Determine the (x, y) coordinate at the center of the cell enclosing the given text.  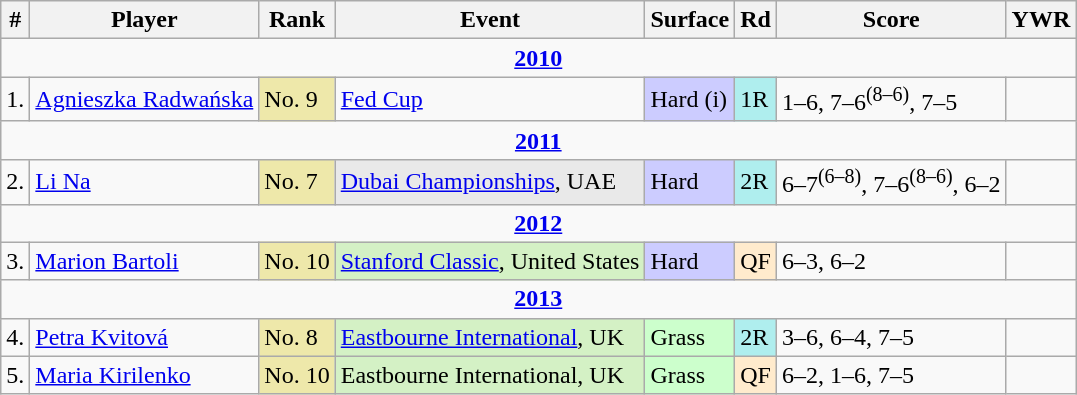
No. 8 (297, 337)
Event (490, 20)
1R (756, 100)
5. (16, 375)
Player (144, 20)
2012 (538, 223)
6–7(6–8), 7–6(8–6), 6–2 (891, 182)
Maria Kirilenko (144, 375)
3–6, 6–4, 7–5 (891, 337)
# (16, 20)
Fed Cup (490, 100)
2010 (538, 58)
2011 (538, 140)
1–6, 7–6(8–6), 7–5 (891, 100)
Agnieszka Radwańska (144, 100)
Score (891, 20)
Surface (690, 20)
Rank (297, 20)
Stanford Classic, United States (490, 261)
Hard (i) (690, 100)
6–3, 6–2 (891, 261)
Li Na (144, 182)
6–2, 1–6, 7–5 (891, 375)
Marion Bartoli (144, 261)
No. 7 (297, 182)
2013 (538, 299)
4. (16, 337)
YWR (1041, 20)
1. (16, 100)
Rd (756, 20)
3. (16, 261)
No. 9 (297, 100)
Dubai Championships, UAE (490, 182)
Petra Kvitová (144, 337)
2. (16, 182)
